Find where the given text appears and provide that cell's center as [X, Y] coordinate. 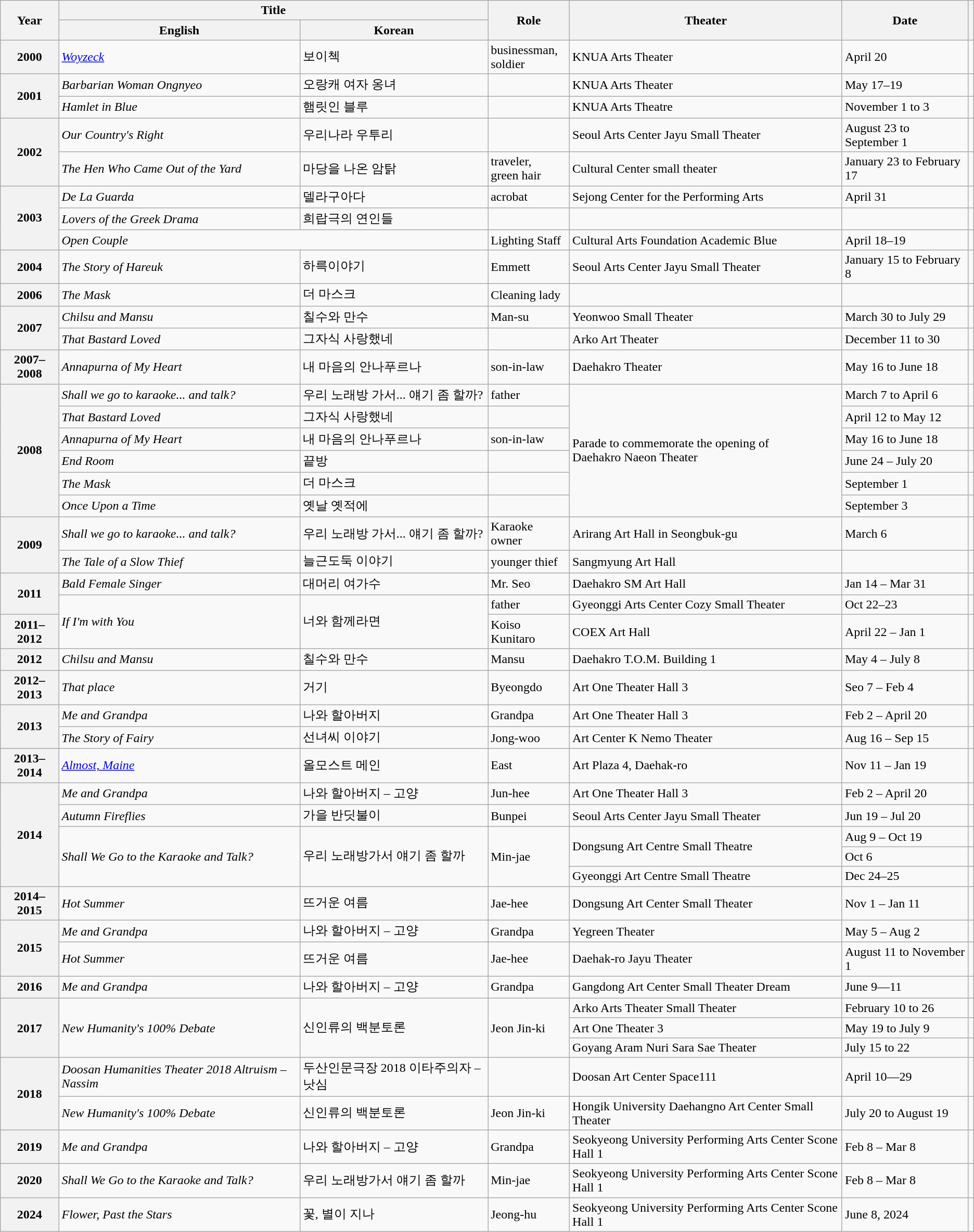
Jeong-hu [529, 1215]
September 1 [905, 484]
The Story of Hareuk [179, 266]
May 19 to July 9 [905, 1028]
2020 [30, 1181]
Man-su [529, 317]
Daehak-ro Jayu Theater [706, 959]
2017 [30, 1028]
Jun-hee [529, 794]
September 3 [905, 505]
Doosan Humanities Theater 2018 Altruism – Nassim [179, 1077]
Arko Art Theater [706, 339]
2018 [30, 1093]
Jong-woo [529, 737]
April 10—29 [905, 1077]
June 24 – July 20 [905, 462]
Gyeonggi Arts Center Cozy Small Theater [706, 605]
2019 [30, 1147]
Oct 6 [905, 857]
Bunpei [529, 815]
Mansu [529, 659]
Year [30, 20]
March 7 to April 6 [905, 395]
옛날 옛적에 [394, 505]
2008 [30, 450]
March 6 [905, 534]
That place [179, 688]
COEX Art Hall [706, 631]
Nov 1 – Jan 11 [905, 903]
2009 [30, 545]
2013–2014 [30, 766]
Emmett [529, 266]
대머리 여가수 [394, 583]
Daehakro T.O.M. Building 1 [706, 659]
Yegreen Theater [706, 931]
Dongsung Art Centre Small Theatre [706, 847]
Woyzeck [179, 57]
The Hen Who Came Out of the Yard [179, 168]
Goyang Aram Nuri Sara Sae Theater [706, 1047]
Hongik University Daehangno Art Center Small Theater [706, 1113]
2007–2008 [30, 367]
Karaoke owner [529, 534]
April 12 to May 12 [905, 417]
acrobat [529, 197]
가을 반딧불이 [394, 815]
De La Guarda [179, 197]
August 11 to November 1 [905, 959]
Nov 11 – Jan 19 [905, 766]
너와 함께라면 [394, 622]
The Story of Fairy [179, 737]
June 8, 2024 [905, 1215]
Parade to commemorate the opening ofDaehakro Naeon Theater [706, 450]
Mr. Seo [529, 583]
2000 [30, 57]
두산인문극장 2018 이타주의자 – 낫심 [394, 1077]
Arirang Art Hall in Seongbuk-gu [706, 534]
businessman,soldier [529, 57]
Dec 24–25 [905, 876]
Jan 14 – Mar 31 [905, 583]
Cultural Arts Foundation Academic Blue [706, 240]
Date [905, 20]
August 23 to September 1 [905, 135]
Sejong Center for the Performing Arts [706, 197]
2003 [30, 217]
하륵이야기 [394, 266]
Barbarian Woman Ongnyeo [179, 85]
End Room [179, 462]
2006 [30, 294]
햄릿인 블루 [394, 107]
Koiso Kunitaro [529, 631]
희랍극의 연인들 [394, 219]
2016 [30, 987]
Seo 7 – Feb 4 [905, 688]
늘근도둑 이야기 [394, 562]
May 5 – Aug 2 [905, 931]
Cultural Center small theater [706, 168]
Sangmyung Art Hall [706, 562]
Flower, Past the Stars [179, 1215]
Autumn Fireflies [179, 815]
Dongsung Art Center Small Theater [706, 903]
2014–2015 [30, 903]
Aug 9 – Oct 19 [905, 837]
델라구아다 [394, 197]
Lighting Staff [529, 240]
Aug 16 – Sep 15 [905, 737]
Korean [394, 30]
Art Plaza 4, Daehak-ro [706, 766]
2011 [30, 594]
거기 [394, 688]
November 1 to 3 [905, 107]
오랑캐 여자 옹녀 [394, 85]
2007 [30, 328]
July 15 to 22 [905, 1047]
보이첵 [394, 57]
July 20 to August 19 [905, 1113]
Daehakro Theater [706, 367]
2002 [30, 152]
2013 [30, 726]
2011–2012 [30, 631]
Title [274, 10]
선녀씨 이야기 [394, 737]
2004 [30, 266]
Theater [706, 20]
Arko Arts Theater Small Theater [706, 1008]
나와 할아버지 [394, 716]
January 15 to February 8 [905, 266]
마당을 나온 암탉 [394, 168]
우리나라 우투리 [394, 135]
Doosan Art Center Space111 [706, 1077]
끝방 [394, 462]
Bald Female Singer [179, 583]
Almost, Maine [179, 766]
April 20 [905, 57]
2024 [30, 1215]
Yeonwoo Small Theater [706, 317]
꽃, 별이 지나 [394, 1215]
2015 [30, 948]
2012 [30, 659]
April 22 – Jan 1 [905, 631]
December 11 to 30 [905, 339]
English [179, 30]
KNUA Arts Theatre [706, 107]
Gyeonggi Art Centre Small Theatre [706, 876]
January 23 to February 17 [905, 168]
June 9—11 [905, 987]
Once Upon a Time [179, 505]
East [529, 766]
The Tale of a Slow Thief [179, 562]
Cleaning lady [529, 294]
2001 [30, 96]
Open Couple [274, 240]
February 10 to 26 [905, 1008]
Hamlet in Blue [179, 107]
Lovers of the Greek Drama [179, 219]
If I'm with You [179, 622]
Art One Theater 3 [706, 1028]
Our Country's Right [179, 135]
younger thief [529, 562]
Oct 22–23 [905, 605]
traveler,green hair [529, 168]
April 31 [905, 197]
올모스트 메인 [394, 766]
Byeongdo [529, 688]
Gangdong Art Center Small Theater Dream [706, 987]
Role [529, 20]
2012–2013 [30, 688]
2014 [30, 834]
April 18–19 [905, 240]
March 30 to July 29 [905, 317]
Art Center K Nemo Theater [706, 737]
May 4 – July 8 [905, 659]
Daehakro SM Art Hall [706, 583]
Jun 19 – Jul 20 [905, 815]
May 17–19 [905, 85]
